Identify which cell holds the provided text, then report its (X, Y) central coordinate. 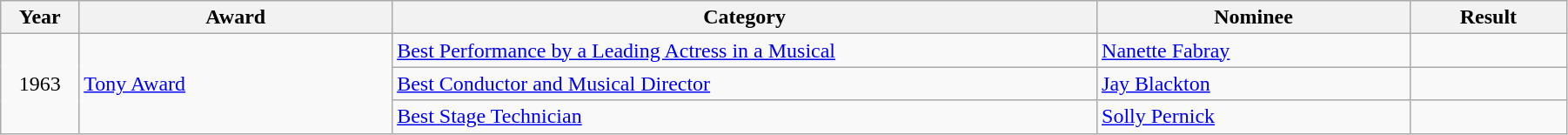
Best Performance by a Leading Actress in a Musical (745, 51)
Tony Award (236, 84)
Jay Blackton (1254, 84)
Award (236, 17)
Best Stage Technician (745, 117)
Solly Pernick (1254, 117)
Best Conductor and Musical Director (745, 84)
Result (1488, 17)
Nanette Fabray (1254, 51)
Category (745, 17)
Nominee (1254, 17)
Year (40, 17)
1963 (40, 84)
